Find where the given text appears and provide that cell's center as (x, y) coordinate. 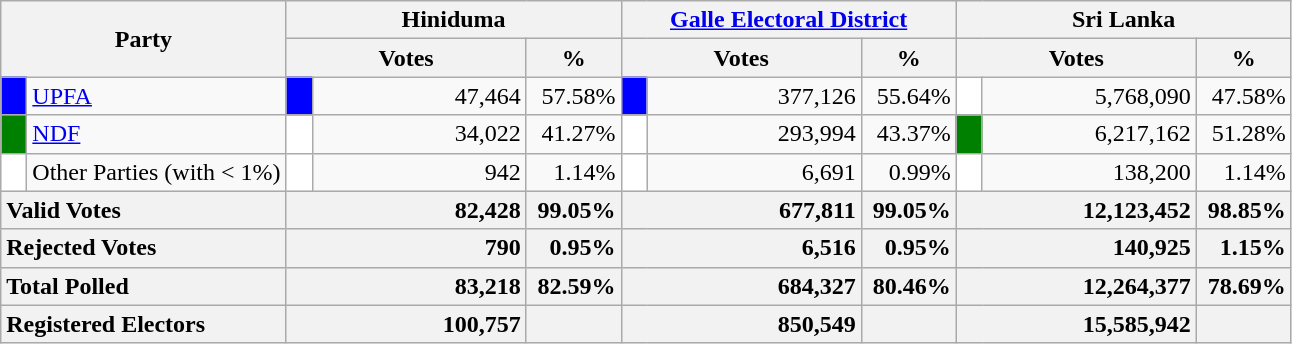
Party (144, 39)
UPFA (156, 96)
293,994 (754, 134)
850,549 (741, 324)
790 (406, 248)
140,925 (1076, 248)
78.69% (1244, 286)
942 (419, 172)
0.99% (908, 172)
NDF (156, 134)
43.37% (908, 134)
12,264,377 (1076, 286)
Galle Electoral District (788, 20)
47,464 (419, 96)
5,768,090 (1089, 96)
34,022 (419, 134)
Rejected Votes (144, 248)
1.15% (1244, 248)
57.58% (574, 96)
377,126 (754, 96)
80.46% (908, 286)
41.27% (574, 134)
82.59% (574, 286)
6,217,162 (1089, 134)
Total Polled (144, 286)
Registered Electors (144, 324)
51.28% (1244, 134)
55.64% (908, 96)
Valid Votes (144, 210)
15,585,942 (1076, 324)
100,757 (406, 324)
Sri Lanka (1124, 20)
6,691 (754, 172)
138,200 (1089, 172)
677,811 (741, 210)
684,327 (741, 286)
12,123,452 (1076, 210)
Hiniduma (454, 20)
98.85% (1244, 210)
6,516 (741, 248)
Other Parties (with < 1%) (156, 172)
82,428 (406, 210)
47.58% (1244, 96)
83,218 (406, 286)
